Identify which cell holds the provided text, then report its (x, y) central coordinate. 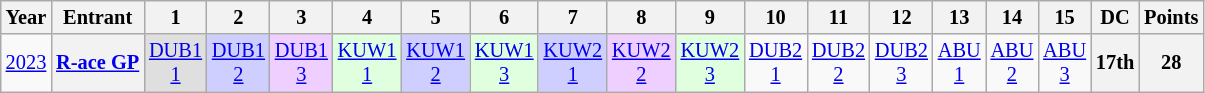
DUB22 (838, 63)
17th (1115, 63)
4 (368, 17)
12 (902, 17)
6 (504, 17)
1 (176, 17)
Year (26, 17)
11 (838, 17)
DUB11 (176, 63)
KUW11 (368, 63)
DUB23 (902, 63)
KUW12 (436, 63)
10 (776, 17)
15 (1064, 17)
28 (1171, 63)
8 (642, 17)
5 (436, 17)
DUB13 (302, 63)
ABU3 (1064, 63)
3 (302, 17)
7 (572, 17)
R-ace GP (98, 63)
ABU2 (1012, 63)
DUB21 (776, 63)
Entrant (98, 17)
2 (238, 17)
ABU1 (960, 63)
KUW22 (642, 63)
KUW21 (572, 63)
DC (1115, 17)
KUW23 (710, 63)
14 (1012, 17)
13 (960, 17)
KUW13 (504, 63)
Points (1171, 17)
9 (710, 17)
DUB12 (238, 63)
2023 (26, 63)
